Identify which cell holds the provided text, then report its [x, y] central coordinate. 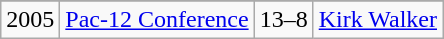
Kirk Walker [378, 20]
Pac-12 Conference [157, 20]
13–8 [284, 20]
2005 [30, 20]
